Search for the cell housing the specified text and yield its [X, Y] center coordinate. 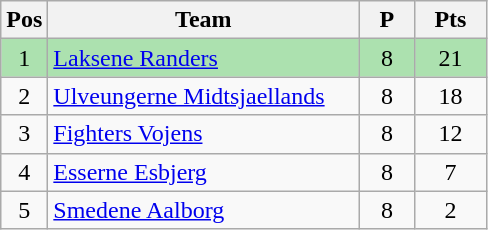
Fighters Vojens [204, 134]
Team [204, 20]
5 [24, 210]
1 [24, 58]
Ulveungerne Midtsjaellands [204, 96]
Pos [24, 20]
18 [450, 96]
Esserne Esbjerg [204, 172]
Laksene Randers [204, 58]
P [387, 20]
Pts [450, 20]
7 [450, 172]
3 [24, 134]
4 [24, 172]
12 [450, 134]
21 [450, 58]
Smedene Aalborg [204, 210]
